From the cell containing the given text, extract its center point as [x, y] coordinate. 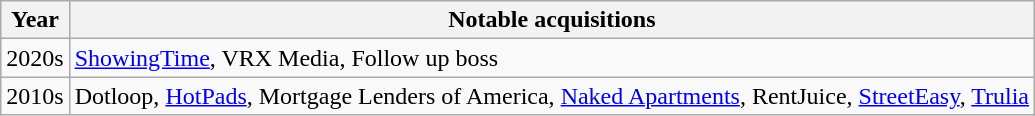
Year [35, 20]
2020s [35, 58]
ShowingTime, VRX Media, Follow up boss [552, 58]
Dotloop, HotPads, Mortgage Lenders of America, Naked Apartments, RentJuice, StreetEasy, Trulia [552, 96]
Notable acquisitions [552, 20]
2010s [35, 96]
